Capture the cell that displays the provided text and extract its [X, Y] central coordinate. 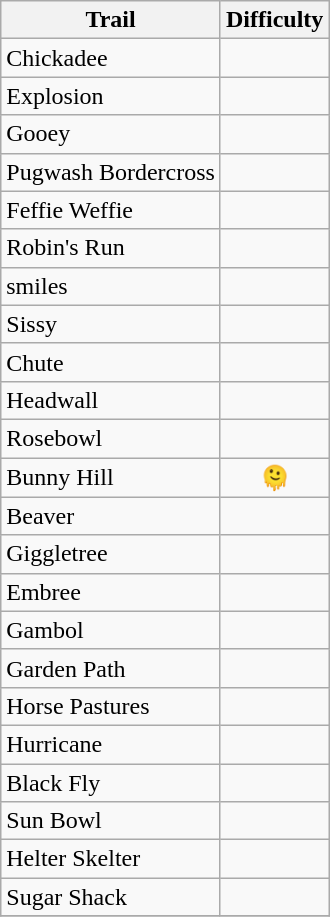
Chickadee [111, 58]
Pugwash Bordercross [111, 172]
smiles [111, 286]
Gambol [111, 630]
🫠 [274, 478]
Chute [111, 362]
Black Fly [111, 783]
Embree [111, 592]
Difficulty [274, 20]
Garden Path [111, 668]
Horse Pastures [111, 706]
Hurricane [111, 744]
Gooey [111, 134]
Beaver [111, 516]
Trail [111, 20]
Sissy [111, 324]
Helter Skelter [111, 859]
Sugar Shack [111, 897]
Bunny Hill [111, 478]
Rosebowl [111, 438]
Giggletree [111, 554]
Robin's Run [111, 248]
Headwall [111, 400]
Sun Bowl [111, 821]
Explosion [111, 96]
Feffie Weffie [111, 210]
